Return the (x, y) coordinate for the center point of the cell that contains the specified text.  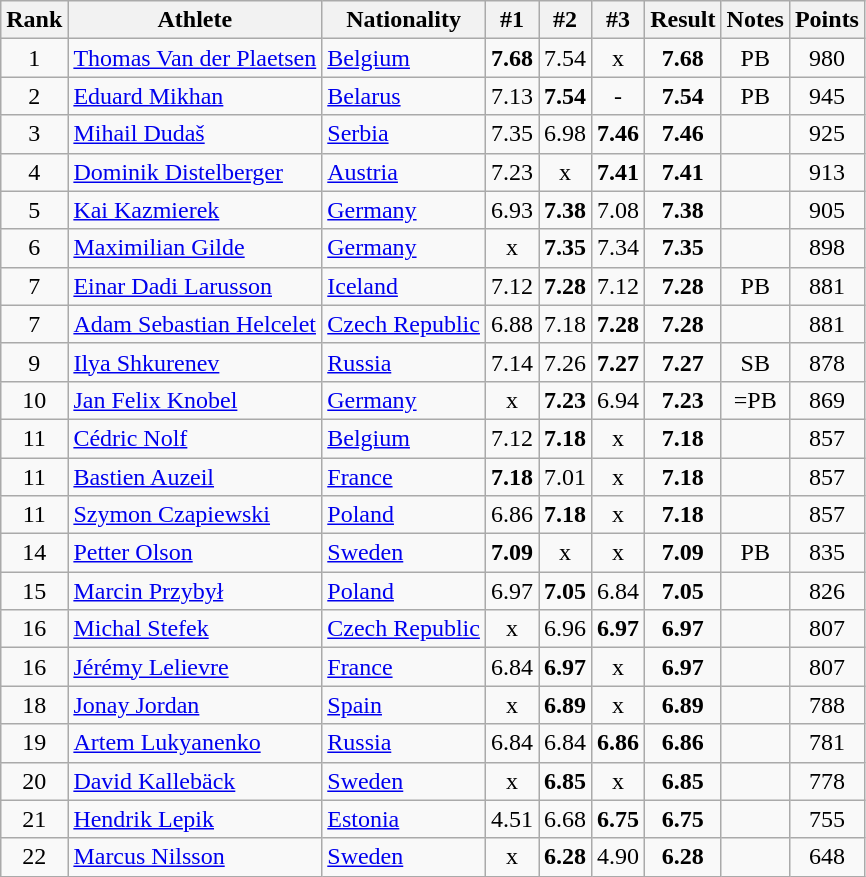
Petter Olson (195, 553)
Serbia (404, 134)
6.94 (618, 400)
Hendrik Lepik (195, 819)
David Kallebäck (195, 781)
6.68 (564, 819)
755 (826, 819)
869 (826, 400)
Michal Stefek (195, 629)
10 (34, 400)
980 (826, 58)
Iceland (404, 286)
6.96 (564, 629)
Marcin Przybył (195, 591)
Dominik Distelberger (195, 172)
#1 (512, 20)
5 (34, 210)
Einar Dadi Larusson (195, 286)
781 (826, 743)
788 (826, 705)
7.14 (512, 362)
648 (826, 857)
Jonay Jordan (195, 705)
Bastien Auzeil (195, 477)
7.08 (618, 210)
Thomas Van der Plaetsen (195, 58)
20 (34, 781)
Result (683, 20)
15 (34, 591)
Athlete (195, 20)
Kai Kazmierek (195, 210)
SB (755, 362)
4 (34, 172)
#2 (564, 20)
835 (826, 553)
1 (34, 58)
- (618, 96)
#3 (618, 20)
22 (34, 857)
7.13 (512, 96)
Rank (34, 20)
6.93 (512, 210)
Artem Lukyanenko (195, 743)
2 (34, 96)
878 (826, 362)
Mihail Dudaš (195, 134)
Spain (404, 705)
6.88 (512, 324)
Points (826, 20)
Cédric Nolf (195, 438)
Estonia (404, 819)
9 (34, 362)
4.51 (512, 819)
826 (826, 591)
21 (34, 819)
Szymon Czapiewski (195, 515)
Eduard Mikhan (195, 96)
Jérémy Lelievre (195, 667)
925 (826, 134)
Notes (755, 20)
Maximilian Gilde (195, 248)
Jan Felix Knobel (195, 400)
Belarus (404, 96)
14 (34, 553)
Ilya Shkurenev (195, 362)
6 (34, 248)
Austria (404, 172)
Nationality (404, 20)
7.01 (564, 477)
7.26 (564, 362)
913 (826, 172)
778 (826, 781)
905 (826, 210)
898 (826, 248)
18 (34, 705)
Marcus Nilsson (195, 857)
3 (34, 134)
19 (34, 743)
945 (826, 96)
7.34 (618, 248)
=PB (755, 400)
Adam Sebastian Helcelet (195, 324)
4.90 (618, 857)
6.98 (564, 134)
